Locate the cell with the specified text and output its [X, Y] center coordinate. 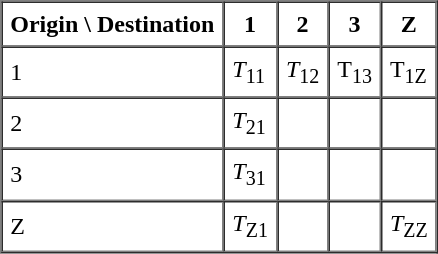
TZZ [409, 226]
T1Z [409, 72]
TZ1 [250, 226]
Origin \ Destination [112, 24]
T12 [302, 72]
T11 [250, 72]
T31 [250, 174]
T13 [354, 72]
T21 [250, 124]
